Provide the [x, y] coordinate of the cell's center where the given text is located.  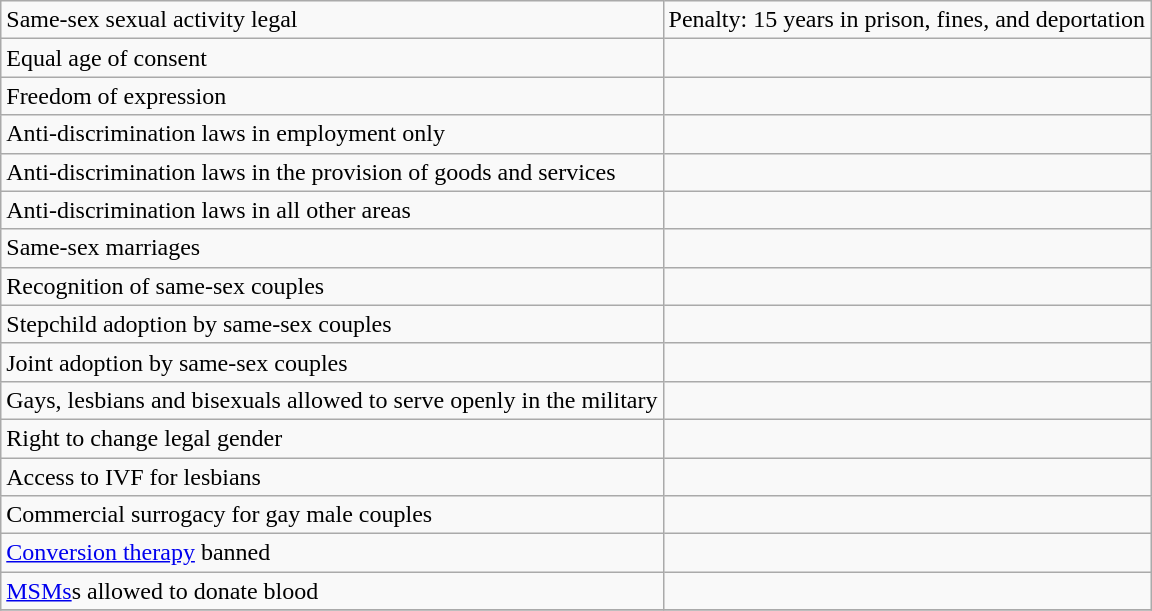
Gays, lesbians and bisexuals allowed to serve openly in the military [332, 400]
Right to change legal gender [332, 438]
Access to IVF for lesbians [332, 477]
Anti-discrimination laws in all other areas [332, 210]
Stepchild adoption by same-sex couples [332, 324]
Equal age of consent [332, 58]
Joint adoption by same-sex couples [332, 362]
Commercial surrogacy for gay male couples [332, 515]
Same-sex sexual activity legal [332, 20]
Freedom of expression [332, 96]
Penalty: 15 years in prison, fines, and deportation [907, 20]
Same-sex marriages [332, 248]
Recognition of same-sex couples [332, 286]
Anti-discrimination laws in the provision of goods and services [332, 172]
MSMss allowed to donate blood [332, 591]
Anti-discrimination laws in employment only [332, 134]
Conversion therapy banned [332, 553]
